Return [x, y] of the center of cell containing provided text 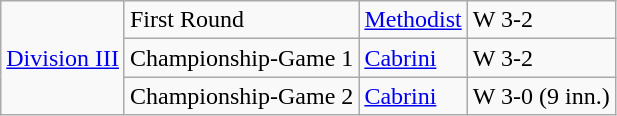
First Round [241, 20]
Division III [63, 58]
Championship-Game 1 [241, 58]
Methodist [413, 20]
W 3-0 (9 inn.) [541, 96]
Championship-Game 2 [241, 96]
